Scan for the cell matching the given text and deliver its (X, Y) coordinate at center. 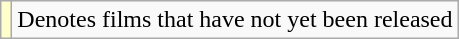
Denotes films that have not yet been released (235, 20)
